Provide the (X, Y) coordinate of the cell's center where the given text is located.  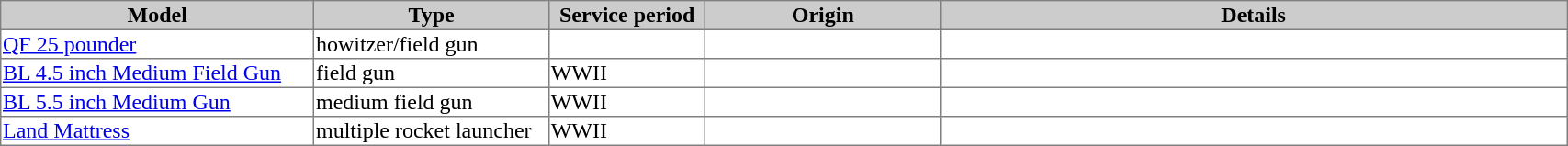
Model (158, 16)
BL 5.5 inch Medium Gun (158, 102)
Type (432, 16)
Origin (823, 16)
field gun (432, 73)
Details (1254, 16)
medium field gun (432, 102)
Land Mattress (158, 131)
QF 25 pounder (158, 44)
BL 4.5 inch Medium Field Gun (158, 73)
Service period (626, 16)
multiple rocket launcher (432, 131)
howitzer/field gun (432, 44)
